Locate the cell with the specified text and output its (x, y) center coordinate. 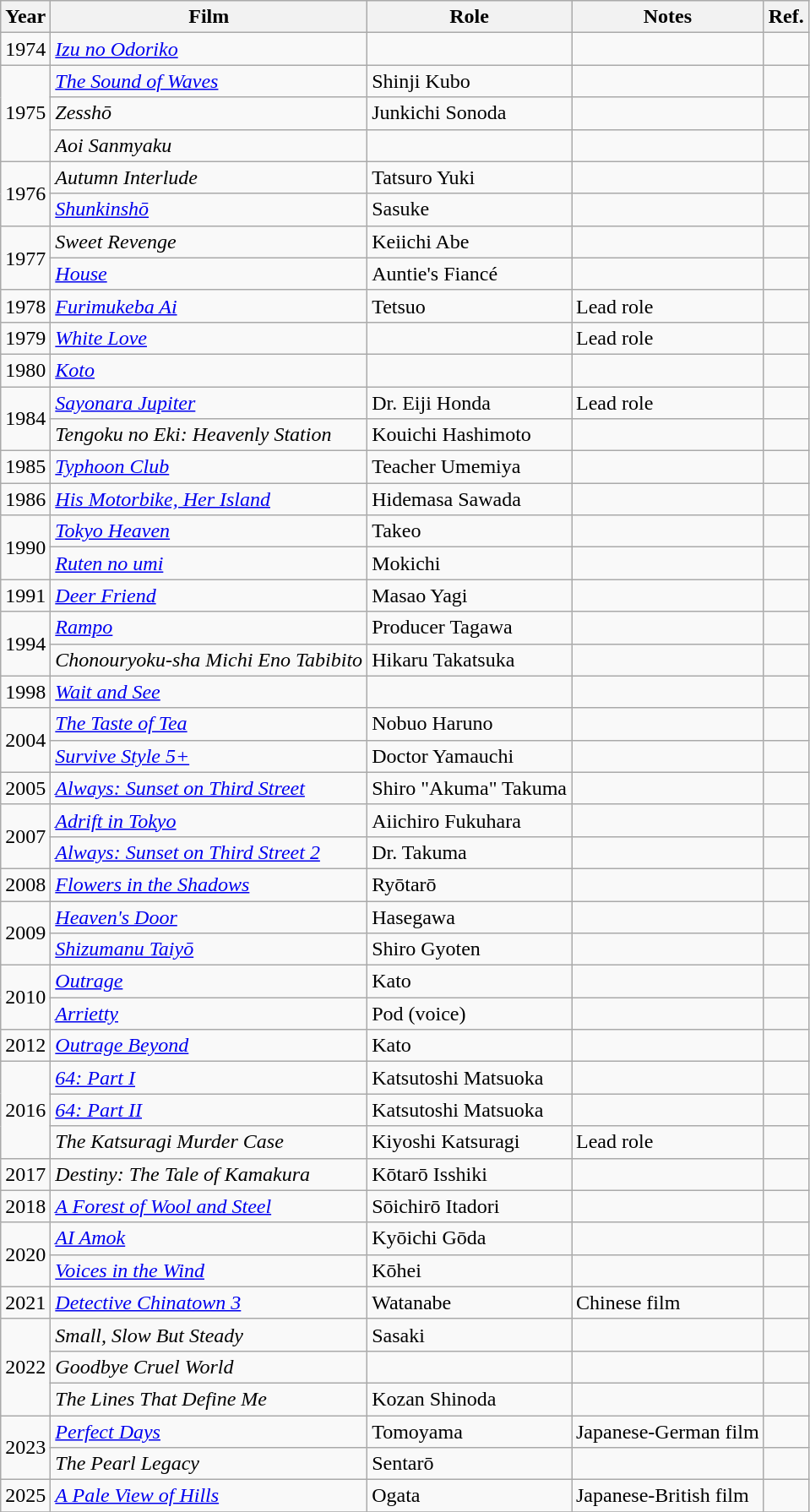
Nobuo Haruno (470, 724)
Izu no Odoriko (209, 49)
2017 (25, 1174)
Shiro Gyoten (470, 949)
Japanese-German film (667, 1432)
Aoi Sanmyaku (209, 145)
Chinese film (667, 1303)
His Motorbike, Her Island (209, 499)
Sweet Revenge (209, 242)
Kozan Shinoda (470, 1399)
Notes (667, 17)
Tomoyama (470, 1432)
Keiichi Abe (470, 242)
Flowers in the Shadows (209, 884)
Aiichiro Fukuhara (470, 820)
2025 (25, 1496)
AI Amok (209, 1238)
Producer Tagawa (470, 628)
Tengoku no Eki: Heavenly Station (209, 435)
2012 (25, 1046)
2010 (25, 998)
Arrietty (209, 1014)
Kiyoshi Katsuragi (470, 1142)
1980 (25, 370)
Perfect Days (209, 1432)
Watanabe (470, 1303)
Zesshō (209, 113)
Destiny: The Tale of Kamakura (209, 1174)
1978 (25, 306)
2022 (25, 1367)
Japanese-British film (667, 1496)
1998 (25, 692)
1977 (25, 258)
Hikaru Takatsuka (470, 660)
Kouichi Hashimoto (470, 435)
Teacher Umemiya (470, 467)
1991 (25, 596)
The Lines That Define Me (209, 1399)
House (209, 274)
White Love (209, 338)
Outrage (209, 982)
Rampo (209, 628)
Ruten no umi (209, 563)
64: Part I (209, 1078)
Takeo (470, 531)
Junkichi Sonoda (470, 113)
Dr. Eiji Honda (470, 403)
1986 (25, 499)
Shiro "Akuma" Takuma (470, 788)
Year (25, 17)
2020 (25, 1254)
1990 (25, 547)
Shunkinshō (209, 209)
Outrage Beyond (209, 1046)
64: Part II (209, 1110)
Always: Sunset on Third Street (209, 788)
Mokichi (470, 563)
1976 (25, 193)
Autumn Interlude (209, 177)
1974 (25, 49)
1985 (25, 467)
Doctor Yamauchi (470, 756)
Tokyo Heaven (209, 531)
2021 (25, 1303)
Wait and See (209, 692)
2008 (25, 884)
Chonouryoku-sha Michi Eno Tabibito (209, 660)
Tatsuro Yuki (470, 177)
The Katsuragi Murder Case (209, 1142)
Hidemasa Sawada (470, 499)
Sasaki (470, 1335)
A Pale View of Hills (209, 1496)
2009 (25, 933)
Pod (voice) (470, 1014)
Role (470, 17)
2018 (25, 1206)
Ref. (786, 17)
1994 (25, 644)
2005 (25, 788)
Sentarō (470, 1464)
Kōtarō Isshiki (470, 1174)
1979 (25, 338)
Adrift in Tokyo (209, 820)
Masao Yagi (470, 596)
Shinji Kubo (470, 81)
Sōichirō Itadori (470, 1206)
Tetsuo (470, 306)
The Taste of Tea (209, 724)
2023 (25, 1448)
2007 (25, 836)
Voices in the Wind (209, 1270)
2016 (25, 1110)
The Pearl Legacy (209, 1464)
Survive Style 5+ (209, 756)
Heaven's Door (209, 916)
The Sound of Waves (209, 81)
Shizumanu Taiyō (209, 949)
2004 (25, 740)
A Forest of Wool and Steel (209, 1206)
1984 (25, 419)
Furimukeba Ai (209, 306)
Ryōtarō (470, 884)
Sasuke (470, 209)
Typhoon Club (209, 467)
Detective Chinatown 3 (209, 1303)
Auntie's Fiancé (470, 274)
Dr. Takuma (470, 852)
Film (209, 17)
Kōhei (470, 1270)
1975 (25, 113)
Hasegawa (470, 916)
Sayonara Jupiter (209, 403)
Always: Sunset on Third Street 2 (209, 852)
Goodbye Cruel World (209, 1367)
Kyōichi Gōda (470, 1238)
Koto (209, 370)
Small, Slow But Steady (209, 1335)
Ogata (470, 1496)
Deer Friend (209, 596)
